Identify which cell holds the provided text, then report its [x, y] central coordinate. 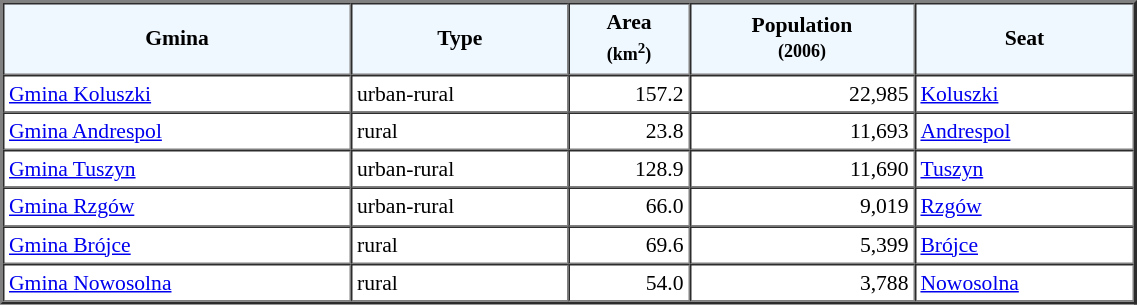
22,985 [802, 93]
128.9 [630, 169]
Andrespol [1024, 131]
Nowosolna [1024, 283]
Gmina Tuszyn [177, 169]
Seat [1024, 38]
Gmina Koluszki [177, 93]
23.8 [630, 131]
54.0 [630, 283]
66.0 [630, 207]
5,399 [802, 245]
11,690 [802, 169]
Gmina [177, 38]
9,019 [802, 207]
11,693 [802, 131]
157.2 [630, 93]
Koluszki [1024, 93]
Gmina Andrespol [177, 131]
Tuszyn [1024, 169]
Gmina Brójce [177, 245]
Gmina Rzgów [177, 207]
Gmina Nowosolna [177, 283]
Population(2006) [802, 38]
Brójce [1024, 245]
Type [460, 38]
Area(km2) [630, 38]
Rzgów [1024, 207]
3,788 [802, 283]
69.6 [630, 245]
